From the cell containing the given text, extract its center point as (x, y) coordinate. 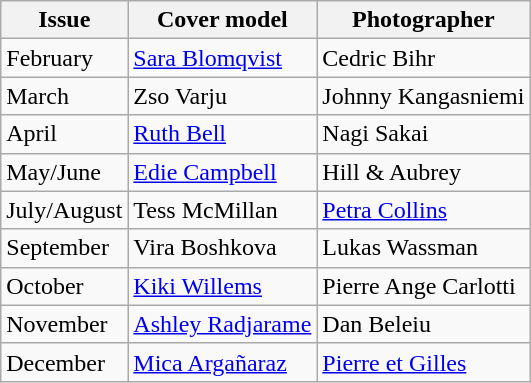
Lukas Wassman (424, 248)
September (64, 248)
Vira Boshkova (222, 248)
November (64, 324)
Zso Varju (222, 96)
May/June (64, 172)
Pierre et Gilles (424, 362)
Edie Campbell (222, 172)
Ashley Radjarame (222, 324)
Petra Collins (424, 210)
Nagi Sakai (424, 134)
July/August (64, 210)
Sara Blomqvist (222, 58)
April (64, 134)
Hill & Aubrey (424, 172)
February (64, 58)
Cedric Bihr (424, 58)
Mica Argañaraz (222, 362)
Kiki Willems (222, 286)
Tess McMillan (222, 210)
March (64, 96)
Dan Beleiu (424, 324)
Cover model (222, 20)
October (64, 286)
Issue (64, 20)
December (64, 362)
Pierre Ange Carlotti (424, 286)
Photographer (424, 20)
Johnny Kangasniemi (424, 96)
Ruth Bell (222, 134)
